Pinpoint the cell where the given text exists, returning its (X, Y) midpoint coordinate. 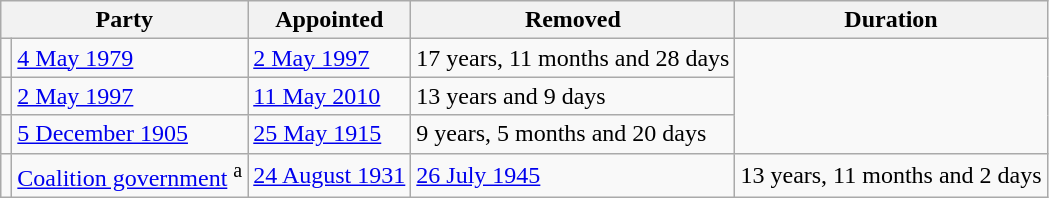
Coalition government a (130, 176)
4 May 1979 (130, 58)
13 years, 11 months and 2 days (891, 176)
17 years, 11 months and 28 days (573, 58)
5 December 1905 (130, 134)
25 May 1915 (330, 134)
11 May 2010 (330, 96)
9 years, 5 months and 20 days (573, 134)
Appointed (330, 20)
13 years and 9 days (573, 96)
26 July 1945 (573, 176)
24 August 1931 (330, 176)
Duration (891, 20)
Removed (573, 20)
Party (124, 20)
